Capture the cell that displays the provided text and extract its (X, Y) central coordinate. 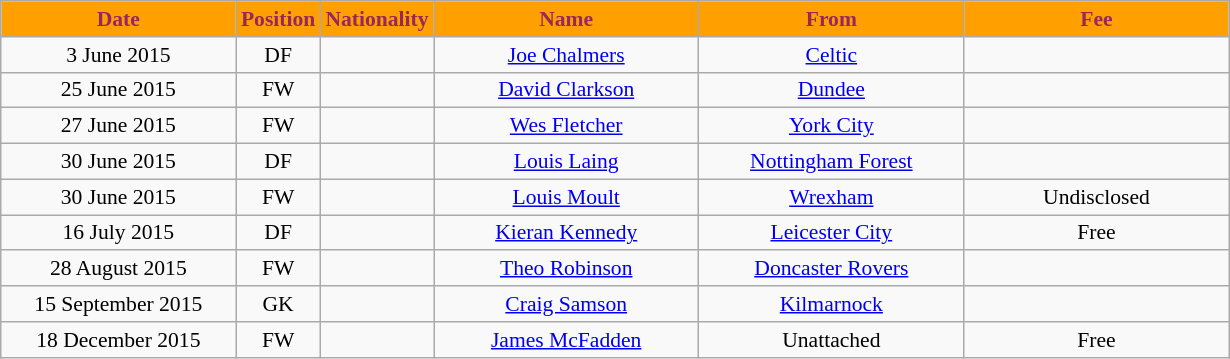
James McFadden (566, 340)
Leicester City (832, 233)
Doncaster Rovers (832, 269)
GK (278, 304)
Date (118, 19)
Undisclosed (1096, 197)
25 June 2015 (118, 90)
Nationality (376, 19)
Kieran Kennedy (566, 233)
15 September 2015 (118, 304)
Celtic (832, 55)
Louis Moult (566, 197)
3 June 2015 (118, 55)
Louis Laing (566, 162)
Theo Robinson (566, 269)
Wes Fletcher (566, 126)
Craig Samson (566, 304)
Position (278, 19)
Kilmarnock (832, 304)
27 June 2015 (118, 126)
David Clarkson (566, 90)
Joe Chalmers (566, 55)
Wrexham (832, 197)
18 December 2015 (118, 340)
Fee (1096, 19)
Unattached (832, 340)
16 July 2015 (118, 233)
Name (566, 19)
Dundee (832, 90)
From (832, 19)
Nottingham Forest (832, 162)
28 August 2015 (118, 269)
York City (832, 126)
